For the text-containing cell, return its midpoint in (X, Y) coordinate format. 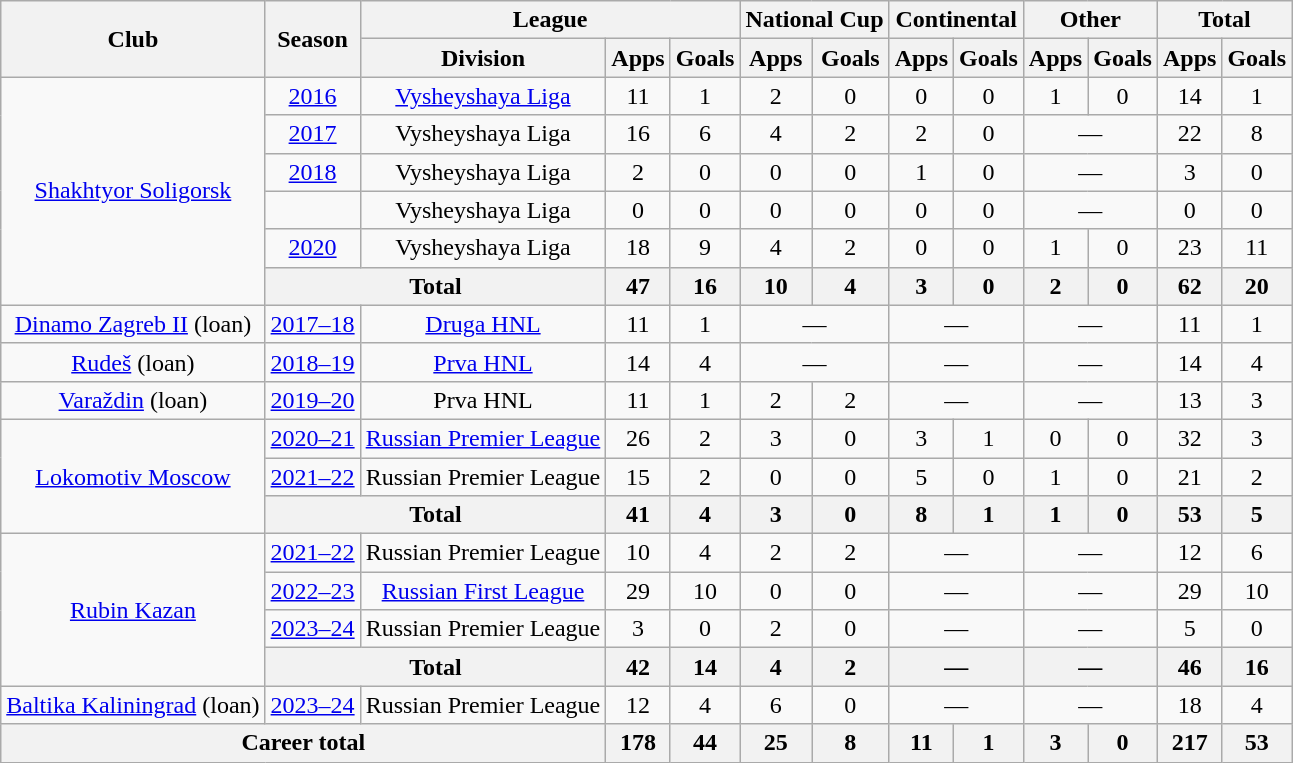
2019–20 (312, 400)
62 (1189, 286)
Shakhtyor Soligorsk (133, 191)
42 (638, 667)
20 (1257, 286)
Druga HNL (483, 324)
Lokomotiv Moscow (133, 476)
Rudeš (loan) (133, 362)
Dinamo Zagreb II (loan) (133, 324)
2020–21 (312, 438)
Other (1090, 20)
41 (638, 515)
Division (483, 58)
Varaždin (loan) (133, 400)
2018 (312, 172)
21 (1189, 477)
2022–23 (312, 591)
23 (1189, 248)
44 (705, 743)
Career total (304, 743)
2017 (312, 134)
2016 (312, 96)
Continental (956, 20)
9 (705, 248)
47 (638, 286)
22 (1189, 134)
46 (1189, 667)
Baltika Kaliningrad (loan) (133, 705)
Club (133, 39)
Rubin Kazan (133, 610)
32 (1189, 438)
217 (1189, 743)
2018–19 (312, 362)
League (550, 20)
Russian First League (483, 591)
15 (638, 477)
Season (312, 39)
26 (638, 438)
2017–18 (312, 324)
25 (776, 743)
13 (1189, 400)
National Cup (814, 20)
178 (638, 743)
2020 (312, 248)
